Scan for the cell matching the given text and deliver its (X, Y) coordinate at center. 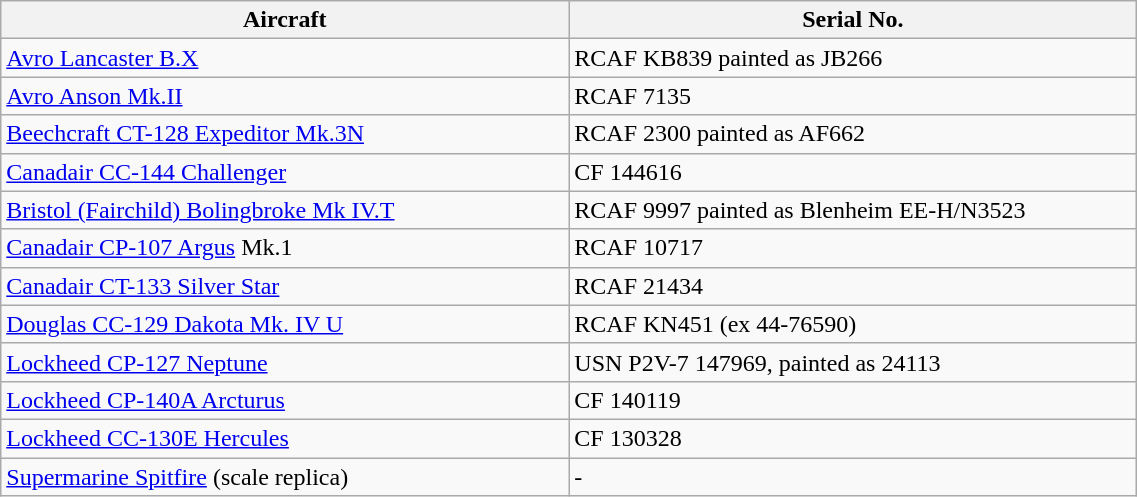
Canadair CP-107 Argus Mk.1 (285, 248)
Douglas CC-129 Dakota Mk. IV U (285, 324)
CF 144616 (853, 172)
Canadair CC-144 Challenger (285, 172)
RCAF 21434 (853, 286)
Aircraft (285, 20)
CF 130328 (853, 438)
RCAF KN451 (ex 44-76590) (853, 324)
Supermarine Spitfire (scale replica) (285, 477)
RCAF 7135 (853, 96)
RCAF 2300 painted as AF662 (853, 134)
USN P2V-7 147969, painted as 24113 (853, 362)
Lockheed CP-127 Neptune (285, 362)
Bristol (Fairchild) Bolingbroke Mk IV.T (285, 210)
- (853, 477)
Lockheed CP-140A Arcturus (285, 400)
Beechcraft CT-128 Expeditor Mk.3N (285, 134)
Avro Anson Mk.II (285, 96)
CF 140119 (853, 400)
RCAF 10717 (853, 248)
Avro Lancaster B.X (285, 58)
Canadair CT-133 Silver Star (285, 286)
Serial No. (853, 20)
Lockheed CC-130E Hercules (285, 438)
RCAF KB839 painted as JB266 (853, 58)
RCAF 9997 painted as Blenheim EE-H/N3523 (853, 210)
